Return [X, Y] of the center of cell containing provided text 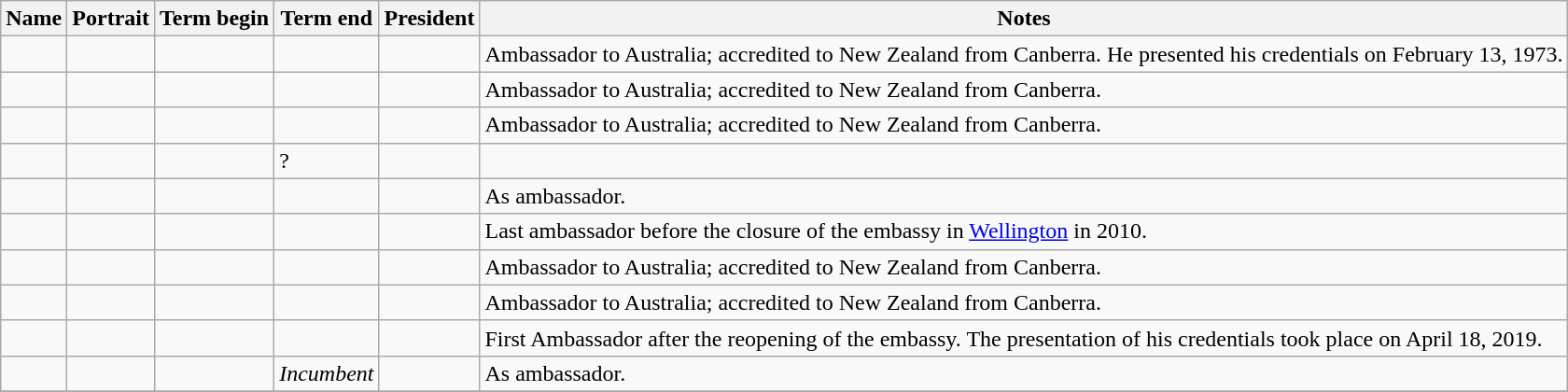
Notes [1024, 19]
First Ambassador after the reopening of the embassy. The presentation of his credentials took place on April 18, 2019. [1024, 338]
Term begin [214, 19]
Term end [327, 19]
Last ambassador before the closure of the embassy in Wellington in 2010. [1024, 231]
Incumbent [327, 373]
? [327, 161]
Ambassador to Australia; accredited to New Zealand from Canberra. He presented his credentials on February 13, 1973. [1024, 54]
Portrait [111, 19]
Name [34, 19]
President [429, 19]
